Search for the cell housing the specified text and yield its [X, Y] center coordinate. 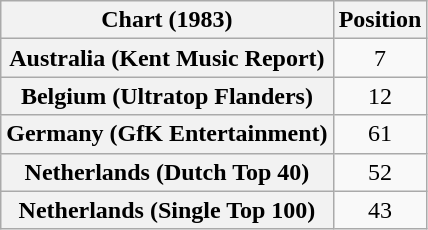
Position [380, 20]
7 [380, 58]
Netherlands (Dutch Top 40) [167, 172]
12 [380, 96]
Chart (1983) [167, 20]
Australia (Kent Music Report) [167, 58]
Germany (GfK Entertainment) [167, 134]
61 [380, 134]
Netherlands (Single Top 100) [167, 210]
Belgium (Ultratop Flanders) [167, 96]
52 [380, 172]
43 [380, 210]
